Find where the given text appears and provide that cell's center as [X, Y] coordinate. 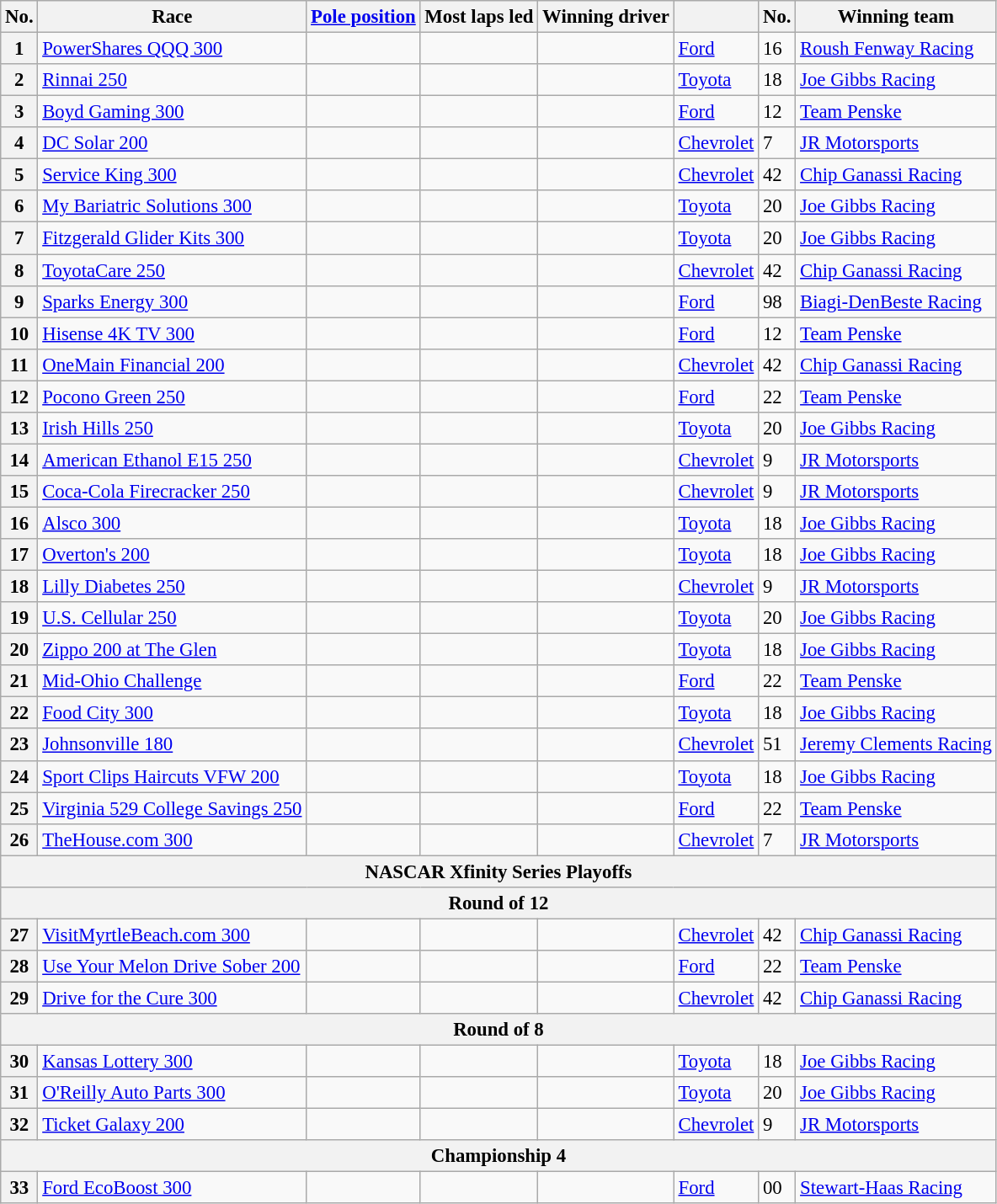
Pole position [364, 17]
Sparks Energy 300 [172, 301]
VisitMyrtleBeach.com 300 [172, 935]
Mid-Ohio Challenge [172, 681]
My Bariatric Solutions 300 [172, 206]
Boyd Gaming 300 [172, 112]
11 [19, 365]
Kansas Lottery 300 [172, 1062]
Alsco 300 [172, 523]
Ticket Galaxy 200 [172, 1125]
Race [172, 17]
Virginia 529 College Savings 250 [172, 808]
Use Your Melon Drive Sober 200 [172, 967]
29 [19, 998]
Fitzgerald Glider Kits 300 [172, 238]
Food City 300 [172, 713]
Ford EcoBoost 300 [172, 1188]
00 [777, 1188]
Roush Fenway Racing [896, 49]
Hisense 4K TV 300 [172, 333]
American Ethanol E15 250 [172, 460]
OneMain Financial 200 [172, 365]
15 [19, 492]
5 [19, 175]
ToyotaCare 250 [172, 270]
Pocono Green 250 [172, 397]
Stewart-Haas Racing [896, 1188]
Winning team [896, 17]
3 [19, 112]
8 [19, 270]
33 [19, 1188]
Service King 300 [172, 175]
Round of 12 [498, 903]
6 [19, 206]
Most laps led [479, 17]
23 [19, 745]
Zippo 200 at The Glen [172, 650]
1 [19, 49]
19 [19, 618]
U.S. Cellular 250 [172, 618]
Overton's 200 [172, 555]
NASCAR Xfinity Series Playoffs [498, 871]
O'Reilly Auto Parts 300 [172, 1093]
DC Solar 200 [172, 143]
Drive for the Cure 300 [172, 998]
Championship 4 [498, 1156]
Rinnai 250 [172, 80]
30 [19, 1062]
27 [19, 935]
26 [19, 839]
Coca-Cola Firecracker 250 [172, 492]
PowerShares QQQ 300 [172, 49]
10 [19, 333]
13 [19, 429]
Johnsonville 180 [172, 745]
Irish Hills 250 [172, 429]
14 [19, 460]
Lilly Diabetes 250 [172, 587]
TheHouse.com 300 [172, 839]
98 [777, 301]
Round of 8 [498, 1030]
31 [19, 1093]
21 [19, 681]
24 [19, 776]
Jeremy Clements Racing [896, 745]
Biagi-DenBeste Racing [896, 301]
25 [19, 808]
17 [19, 555]
2 [19, 80]
Sport Clips Haircuts VFW 200 [172, 776]
51 [777, 745]
4 [19, 143]
Winning driver [606, 17]
28 [19, 967]
32 [19, 1125]
